Find where the given text appears and provide that cell's center as [x, y] coordinate. 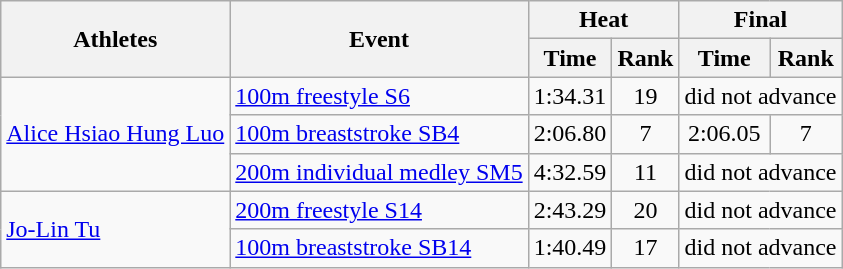
4:32.59 [570, 172]
Athletes [116, 39]
2:06.05 [724, 134]
100m freestyle S6 [379, 96]
17 [646, 248]
2:06.80 [570, 134]
1:34.31 [570, 96]
1:40.49 [570, 248]
Heat [604, 20]
Jo-Lin Tu [116, 229]
100m breaststroke SB4 [379, 134]
Final [760, 20]
2:43.29 [570, 210]
Event [379, 39]
200m freestyle S14 [379, 210]
200m individual medley SM5 [379, 172]
19 [646, 96]
20 [646, 210]
11 [646, 172]
100m breaststroke SB14 [379, 248]
Alice Hsiao Hung Luo [116, 134]
